Search for the cell housing the specified text and yield its [x, y] center coordinate. 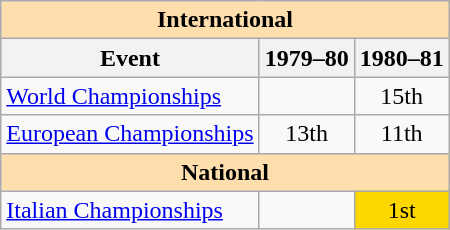
13th [306, 134]
European Championships [130, 134]
1979–80 [306, 58]
Italian Championships [130, 210]
15th [402, 96]
11th [402, 134]
International [225, 20]
Event [130, 58]
World Championships [130, 96]
1st [402, 210]
1980–81 [402, 58]
National [225, 172]
